Detect which cell encompasses the target text, then output its [X, Y] center coordinate. 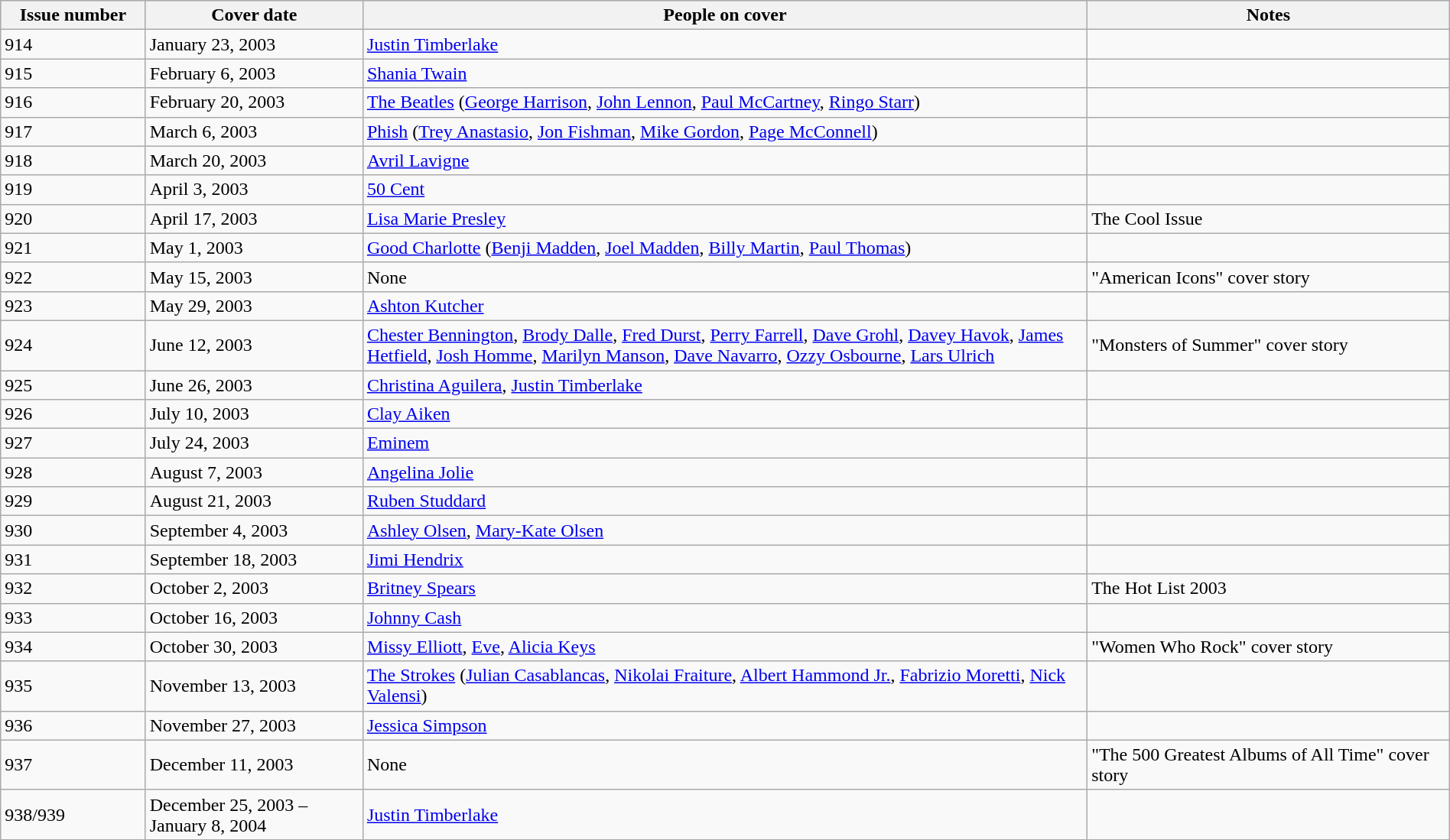
October 16, 2003 [254, 618]
June 26, 2003 [254, 384]
Jessica Simpson [725, 725]
October 2, 2003 [254, 589]
Jimi Hendrix [725, 559]
934 [73, 647]
The Hot List 2003 [1269, 589]
Clay Aiken [725, 414]
"Monsters of Summer" cover story [1269, 345]
Johnny Cash [725, 618]
Britney Spears [725, 589]
December 11, 2003 [254, 764]
July 24, 2003 [254, 443]
938/939 [73, 815]
People on cover [725, 15]
Christina Aguilera, Justin Timberlake [725, 384]
919 [73, 190]
916 [73, 102]
926 [73, 414]
January 23, 2003 [254, 44]
"American Icons" cover story [1269, 277]
November 13, 2003 [254, 686]
April 17, 2003 [254, 219]
September 4, 2003 [254, 530]
February 6, 2003 [254, 73]
920 [73, 219]
May 1, 2003 [254, 248]
September 18, 2003 [254, 559]
Cover date [254, 15]
918 [73, 161]
May 29, 2003 [254, 306]
932 [73, 589]
914 [73, 44]
924 [73, 345]
Ashton Kutcher [725, 306]
917 [73, 131]
March 20, 2003 [254, 161]
Issue number [73, 15]
October 30, 2003 [254, 647]
August 7, 2003 [254, 472]
Phish (Trey Anastasio, Jon Fishman, Mike Gordon, Page McConnell) [725, 131]
936 [73, 725]
921 [73, 248]
November 27, 2003 [254, 725]
July 10, 2003 [254, 414]
927 [73, 443]
March 6, 2003 [254, 131]
925 [73, 384]
933 [73, 618]
Good Charlotte (Benji Madden, Joel Madden, Billy Martin, Paul Thomas) [725, 248]
The Strokes (Julian Casablancas, Nikolai Fraiture, Albert Hammond Jr., Fabrizio Moretti, Nick Valensi) [725, 686]
February 20, 2003 [254, 102]
Eminem [725, 443]
935 [73, 686]
928 [73, 472]
December 25, 2003 – January 8, 2004 [254, 815]
June 12, 2003 [254, 345]
Angelina Jolie [725, 472]
Lisa Marie Presley [725, 219]
929 [73, 501]
Missy Elliott, Eve, Alicia Keys [725, 647]
April 3, 2003 [254, 190]
"Women Who Rock" cover story [1269, 647]
Ashley Olsen, Mary-Kate Olsen [725, 530]
"The 500 Greatest Albums of All Time" cover story [1269, 764]
930 [73, 530]
Shania Twain [725, 73]
Notes [1269, 15]
915 [73, 73]
May 15, 2003 [254, 277]
50 Cent [725, 190]
The Cool Issue [1269, 219]
Ruben Studdard [725, 501]
August 21, 2003 [254, 501]
Avril Lavigne [725, 161]
923 [73, 306]
The Beatles (George Harrison, John Lennon, Paul McCartney, Ringo Starr) [725, 102]
937 [73, 764]
922 [73, 277]
931 [73, 559]
